From the cell containing the given text, extract its center point as (x, y) coordinate. 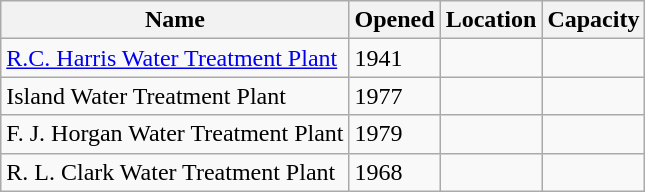
R. L. Clark Water Treatment Plant (175, 172)
Capacity (594, 20)
Island Water Treatment Plant (175, 96)
1977 (394, 96)
F. J. Horgan Water Treatment Plant (175, 134)
1941 (394, 58)
Opened (394, 20)
R.C. Harris Water Treatment Plant (175, 58)
1979 (394, 134)
1968 (394, 172)
Location (491, 20)
Name (175, 20)
